For the text-containing cell, return its midpoint in [x, y] coordinate format. 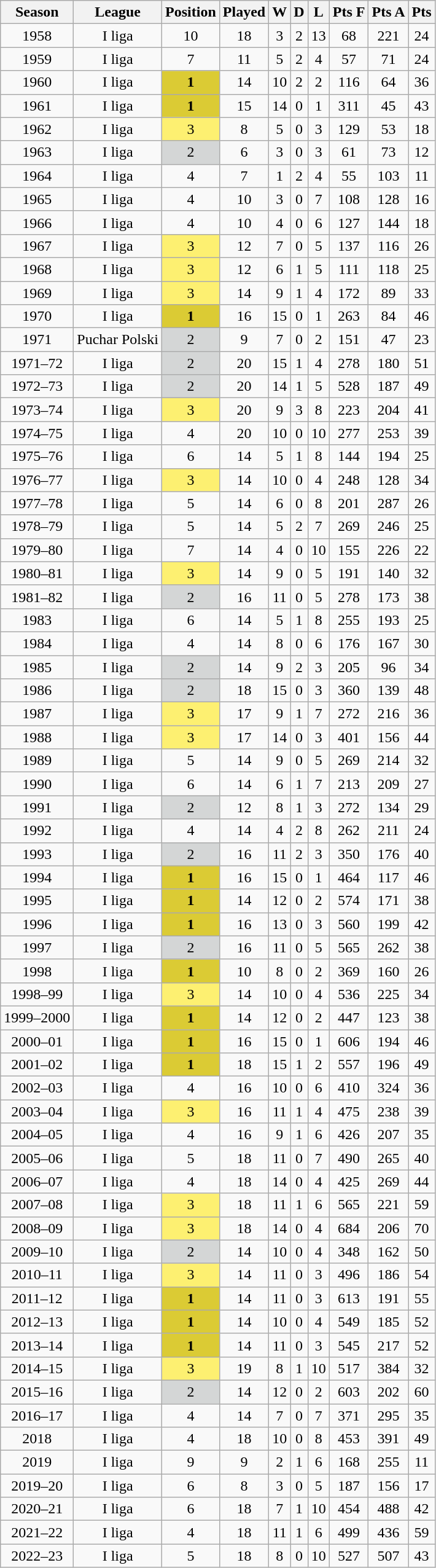
127 [349, 222]
L [318, 12]
391 [388, 1439]
202 [388, 1392]
1986 [37, 691]
Pts A [388, 12]
545 [349, 1345]
155 [349, 550]
140 [388, 573]
248 [349, 480]
277 [349, 433]
536 [349, 994]
111 [349, 269]
71 [388, 59]
23 [421, 340]
549 [349, 1322]
Pts F [349, 12]
1997 [37, 947]
2011–12 [37, 1298]
425 [349, 1182]
19 [244, 1368]
1980–81 [37, 573]
160 [388, 971]
1969 [37, 293]
51 [421, 363]
41 [421, 410]
117 [388, 877]
369 [349, 971]
2019 [37, 1462]
557 [349, 1065]
108 [349, 199]
22 [421, 550]
2015–16 [37, 1392]
475 [349, 1111]
186 [388, 1275]
2013–14 [37, 1345]
209 [388, 784]
1965 [37, 199]
172 [349, 293]
70 [421, 1228]
311 [349, 106]
426 [349, 1135]
61 [349, 152]
2007–08 [37, 1205]
193 [388, 620]
1968 [37, 269]
1977–78 [37, 503]
2012–13 [37, 1322]
180 [388, 363]
201 [349, 503]
139 [388, 691]
Pts [421, 12]
64 [388, 82]
490 [349, 1158]
1990 [37, 784]
Position [191, 12]
223 [349, 410]
1960 [37, 82]
1991 [37, 807]
103 [388, 176]
2009–10 [37, 1252]
167 [388, 643]
238 [388, 1111]
1975–76 [37, 457]
360 [349, 691]
253 [388, 433]
W [280, 12]
185 [388, 1322]
2016–17 [37, 1415]
151 [349, 340]
2002–03 [37, 1088]
384 [388, 1368]
199 [388, 924]
213 [349, 784]
27 [421, 784]
216 [388, 714]
118 [388, 269]
1971 [37, 340]
League [118, 12]
171 [388, 901]
517 [349, 1368]
527 [349, 1556]
324 [388, 1088]
2004–05 [37, 1135]
207 [388, 1135]
1999–2000 [37, 1017]
1959 [37, 59]
488 [388, 1509]
48 [421, 691]
2010–11 [37, 1275]
436 [388, 1532]
96 [388, 667]
2022–23 [37, 1556]
2019–20 [37, 1486]
246 [388, 527]
560 [349, 924]
217 [388, 1345]
196 [388, 1065]
453 [349, 1439]
1961 [37, 106]
137 [349, 246]
89 [388, 293]
603 [349, 1392]
1979–80 [37, 550]
123 [388, 1017]
1970 [37, 316]
454 [349, 1509]
263 [349, 316]
206 [388, 1228]
Season [37, 12]
D [299, 12]
464 [349, 877]
225 [388, 994]
606 [349, 1041]
204 [388, 410]
410 [349, 1088]
84 [388, 316]
447 [349, 1017]
162 [388, 1252]
2006–07 [37, 1182]
1987 [37, 714]
1984 [37, 643]
401 [349, 737]
211 [388, 831]
613 [349, 1298]
129 [349, 129]
29 [421, 807]
50 [421, 1252]
1963 [37, 152]
1966 [37, 222]
1973–74 [37, 410]
45 [388, 106]
1964 [37, 176]
574 [349, 901]
54 [421, 1275]
1971–72 [37, 363]
73 [388, 152]
371 [349, 1415]
1967 [37, 246]
1976–77 [37, 480]
1988 [37, 737]
1962 [37, 129]
Puchar Polski [118, 340]
1978–79 [37, 527]
265 [388, 1158]
1983 [37, 620]
350 [349, 854]
295 [388, 1415]
53 [388, 129]
1989 [37, 761]
2000–01 [37, 1041]
214 [388, 761]
Played [244, 12]
1981–82 [37, 597]
1974–75 [37, 433]
684 [349, 1228]
68 [349, 36]
30 [421, 643]
499 [349, 1532]
205 [349, 667]
2014–15 [37, 1368]
1972–73 [37, 386]
1996 [37, 924]
168 [349, 1462]
1998–99 [37, 994]
2020–21 [37, 1509]
528 [349, 386]
57 [349, 59]
496 [349, 1275]
2021–22 [37, 1532]
1985 [37, 667]
47 [388, 340]
1958 [37, 36]
2003–04 [37, 1111]
226 [388, 550]
2008–09 [37, 1228]
1994 [37, 877]
33 [421, 293]
2018 [37, 1439]
507 [388, 1556]
60 [421, 1392]
1992 [37, 831]
173 [388, 597]
2001–02 [37, 1065]
1995 [37, 901]
134 [388, 807]
1993 [37, 854]
287 [388, 503]
1998 [37, 971]
348 [349, 1252]
2005–06 [37, 1158]
